For the text-containing cell, return its midpoint in (X, Y) coordinate format. 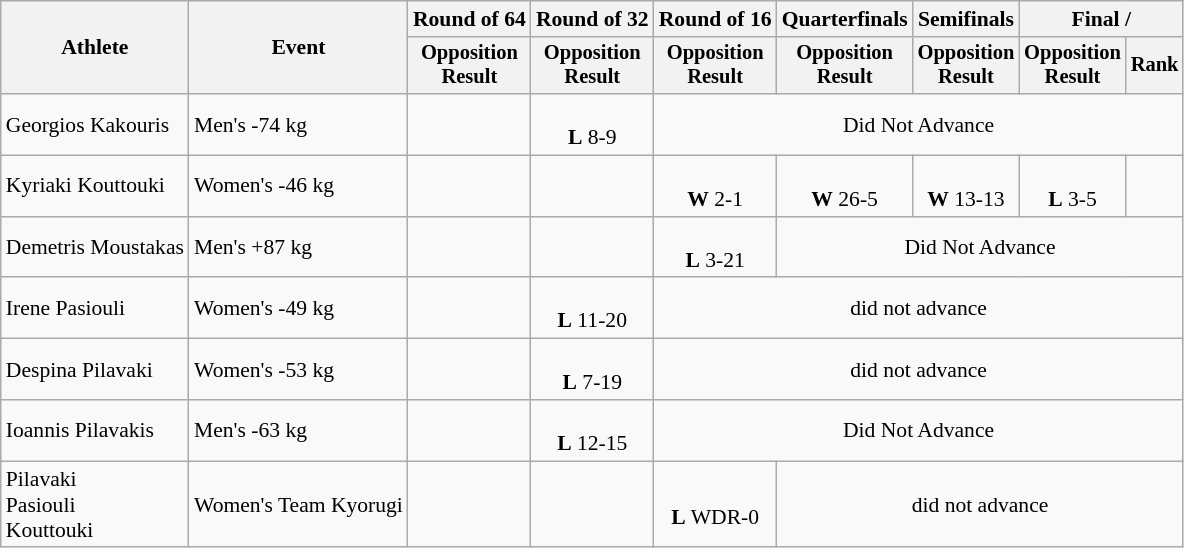
L 12-15 (592, 430)
W 13-13 (966, 186)
Men's -63 kg (298, 430)
Kyriaki Kouttouki (95, 186)
Women's -49 kg (298, 308)
L 11-20 (592, 308)
Round of 32 (592, 19)
Georgios Kakouris (95, 124)
Women's -53 kg (298, 370)
Semifinals (966, 19)
Round of 16 (716, 19)
Rank (1155, 66)
Ioannis Pilavakis (95, 430)
Men's -74 kg (298, 124)
Women's Team Kyorugi (298, 504)
W 26-5 (845, 186)
Despina Pilavaki (95, 370)
Quarterfinals (845, 19)
Men's +87 kg (298, 248)
Event (298, 48)
L 8-9 (592, 124)
L 3-21 (716, 248)
PilavakiPasiouliKouttouki (95, 504)
L 3-5 (1072, 186)
Round of 64 (470, 19)
Demetris Moustakas (95, 248)
Irene Pasiouli (95, 308)
L 7-19 (592, 370)
W 2-1 (716, 186)
Women's -46 kg (298, 186)
Athlete (95, 48)
Final / (1101, 19)
L WDR-0 (716, 504)
